Locate the cell with the specified text and output its [x, y] center coordinate. 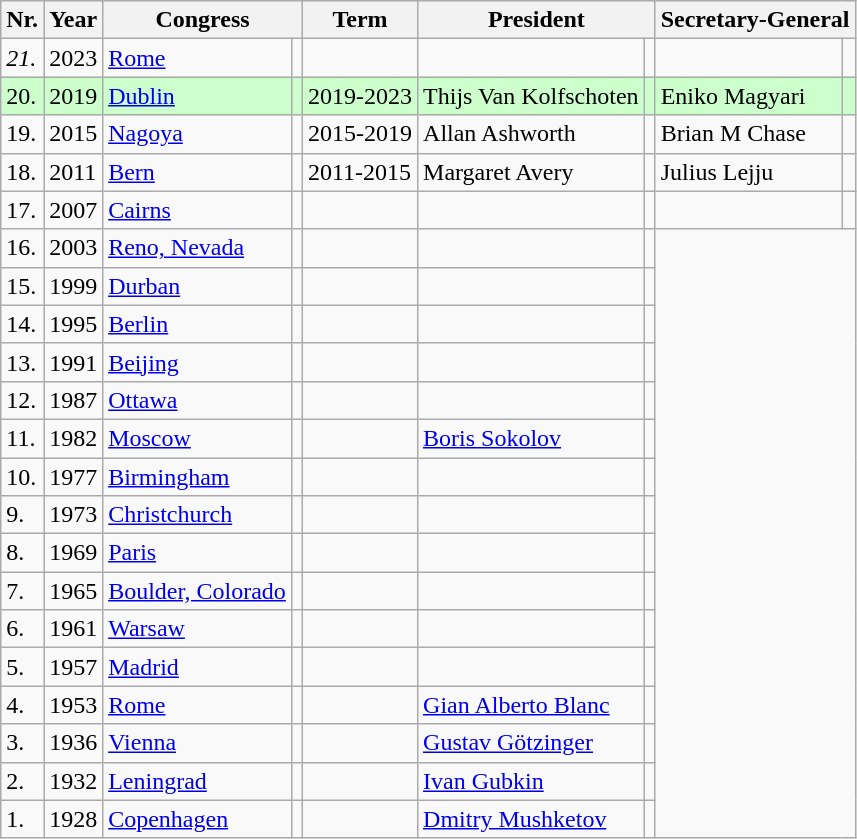
President [537, 20]
4. [22, 705]
Gustav Götzinger [532, 743]
2003 [74, 248]
Nagoya [198, 134]
1969 [74, 553]
Moscow [198, 438]
10. [22, 477]
2011-2015 [360, 172]
Allan Ashworth [532, 134]
16. [22, 248]
1. [22, 819]
1977 [74, 477]
6. [22, 629]
2019 [74, 96]
Christchurch [198, 515]
1965 [74, 591]
19. [22, 134]
Term [360, 20]
Paris [198, 553]
1973 [74, 515]
Cairns [198, 210]
Bern [198, 172]
9. [22, 515]
1936 [74, 743]
Durban [198, 286]
Ivan Gubkin [532, 781]
12. [22, 400]
1957 [74, 667]
Brian M Chase [748, 134]
Congress [203, 20]
2. [22, 781]
Copenhagen [198, 819]
Year [74, 20]
2023 [74, 58]
8. [22, 553]
14. [22, 324]
2015 [74, 134]
Boris Sokolov [532, 438]
1928 [74, 819]
Vienna [198, 743]
Margaret Avery [532, 172]
3. [22, 743]
15. [22, 286]
Leningrad [198, 781]
1999 [74, 286]
1991 [74, 362]
1932 [74, 781]
Thijs Van Kolfschoten [532, 96]
13. [22, 362]
17. [22, 210]
1982 [74, 438]
Ottawa [198, 400]
1953 [74, 705]
1961 [74, 629]
2015-2019 [360, 134]
1987 [74, 400]
Warsaw [198, 629]
Reno, Nevada [198, 248]
1995 [74, 324]
2019-2023 [360, 96]
Madrid [198, 667]
Berlin [198, 324]
5. [22, 667]
Julius Lejju [748, 172]
20. [22, 96]
Boulder, Colorado [198, 591]
Secretary-General [755, 20]
Dmitry Mushketov [532, 819]
Beijing [198, 362]
21. [22, 58]
7. [22, 591]
2011 [74, 172]
Eniko Magyari [748, 96]
Dublin [198, 96]
11. [22, 438]
Nr. [22, 20]
2007 [74, 210]
18. [22, 172]
Gian Alberto Blanc [532, 705]
Birmingham [198, 477]
